Capture the cell that displays the provided text and extract its (x, y) central coordinate. 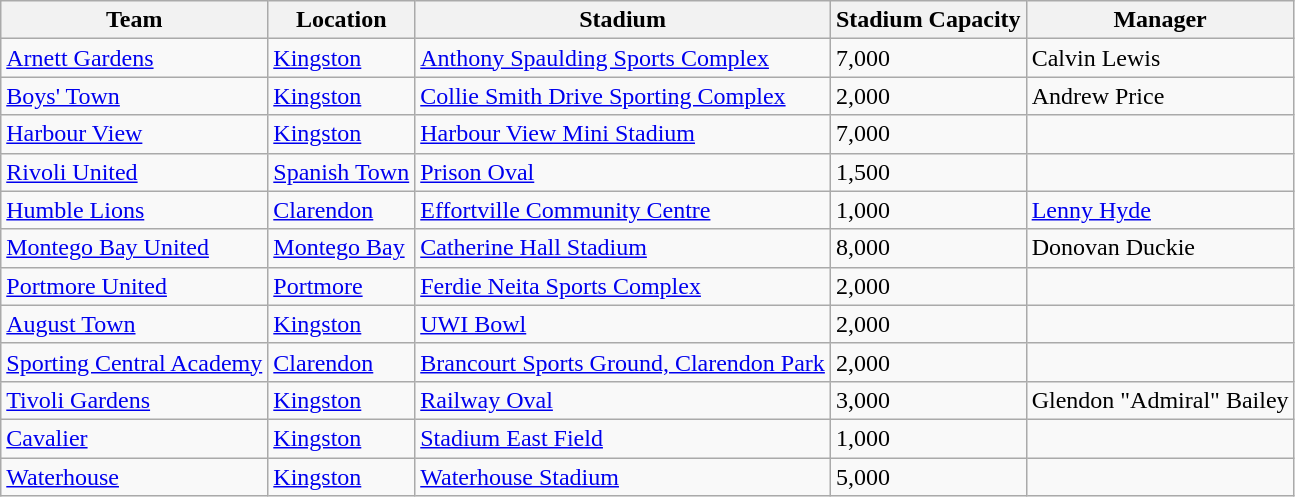
Donovan Duckie (1160, 248)
Team (134, 20)
Montego Bay United (134, 248)
Catherine Hall Stadium (623, 248)
Railway Oval (623, 400)
Waterhouse Stadium (623, 477)
Location (342, 20)
Tivoli Gardens (134, 400)
3,000 (928, 400)
Manager (1160, 20)
August Town (134, 324)
Harbour View Mini Stadium (623, 134)
Prison Oval (623, 172)
UWI Bowl (623, 324)
Stadium East Field (623, 438)
5,000 (928, 477)
Rivoli United (134, 172)
Arnett Gardens (134, 58)
Cavalier (134, 438)
Humble Lions (134, 210)
Boys' Town (134, 96)
Brancourt Sports Ground, Clarendon Park (623, 362)
Spanish Town (342, 172)
Sporting Central Academy (134, 362)
Ferdie Neita Sports Complex (623, 286)
1,500 (928, 172)
Glendon "Admiral" Bailey (1160, 400)
Portmore (342, 286)
Waterhouse (134, 477)
Lenny Hyde (1160, 210)
Effortville Community Centre (623, 210)
Calvin Lewis (1160, 58)
Stadium Capacity (928, 20)
Montego Bay (342, 248)
Anthony Spaulding Sports Complex (623, 58)
Collie Smith Drive Sporting Complex (623, 96)
8,000 (928, 248)
Stadium (623, 20)
Andrew Price (1160, 96)
Portmore United (134, 286)
Harbour View (134, 134)
